Detect which cell encompasses the target text, then output its (X, Y) center coordinate. 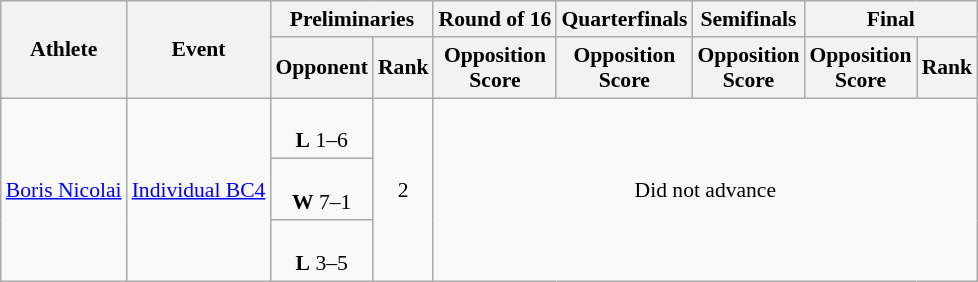
2 (404, 190)
Preliminaries (352, 19)
Opponent (322, 68)
Athlete (64, 50)
Final (890, 19)
L 1–6 (322, 128)
L 3–5 (322, 250)
W 7–1 (322, 190)
Semifinals (748, 19)
Quarterfinals (624, 19)
Individual BC4 (199, 190)
Round of 16 (494, 19)
Event (199, 50)
Boris Nicolai (64, 190)
Did not advance (705, 190)
